Scan for the cell matching the given text and deliver its (x, y) coordinate at center. 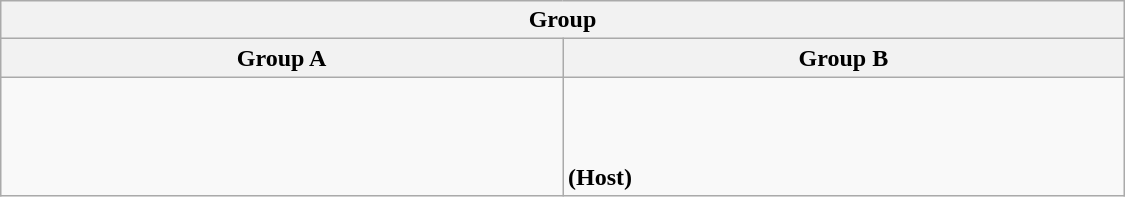
(Host) (843, 136)
Group (563, 20)
Group A (282, 58)
Group B (843, 58)
